Detect which cell encompasses the target text, then output its [X, Y] center coordinate. 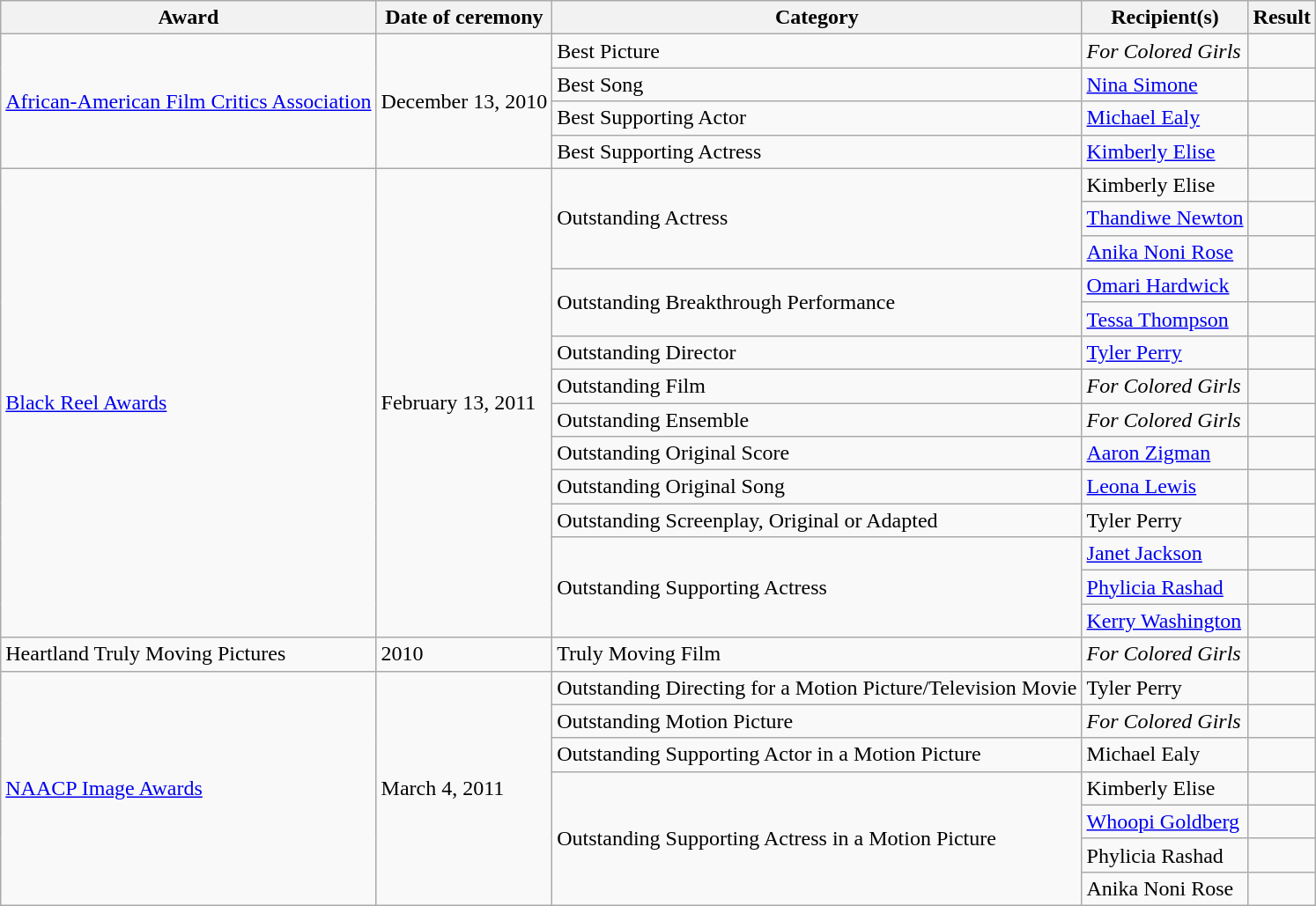
Aaron Zigman [1164, 453]
Outstanding Motion Picture [817, 721]
Best Song [817, 85]
Thandiwe Newton [1164, 218]
Best Supporting Actor [817, 118]
February 13, 2011 [464, 403]
Janet Jackson [1164, 554]
Best Supporting Actress [817, 151]
March 4, 2011 [464, 788]
Outstanding Original Song [817, 487]
Outstanding Supporting Actress [817, 587]
Outstanding Breakthrough Performance [817, 302]
Date of ceremony [464, 18]
Outstanding Film [817, 386]
Tessa Thompson [1164, 319]
2010 [464, 654]
Omari Hardwick [1164, 285]
NAACP Image Awards [189, 788]
Outstanding Ensemble [817, 420]
Outstanding Supporting Actress in a Motion Picture [817, 838]
Result [1282, 18]
African-American Film Critics Association [189, 101]
Outstanding Supporting Actor in a Motion Picture [817, 755]
Recipient(s) [1164, 18]
Whoopi Goldberg [1164, 821]
Black Reel Awards [189, 403]
Award [189, 18]
Leona Lewis [1164, 487]
Nina Simone [1164, 85]
Outstanding Screenplay, Original or Adapted [817, 520]
Outstanding Actress [817, 218]
December 13, 2010 [464, 101]
Outstanding Director [817, 352]
Kerry Washington [1164, 621]
Outstanding Original Score [817, 453]
Truly Moving Film [817, 654]
Outstanding Directing for a Motion Picture/Television Movie [817, 688]
Best Picture [817, 51]
Category [817, 18]
Heartland Truly Moving Pictures [189, 654]
